Capture the cell that displays the provided text and extract its (X, Y) central coordinate. 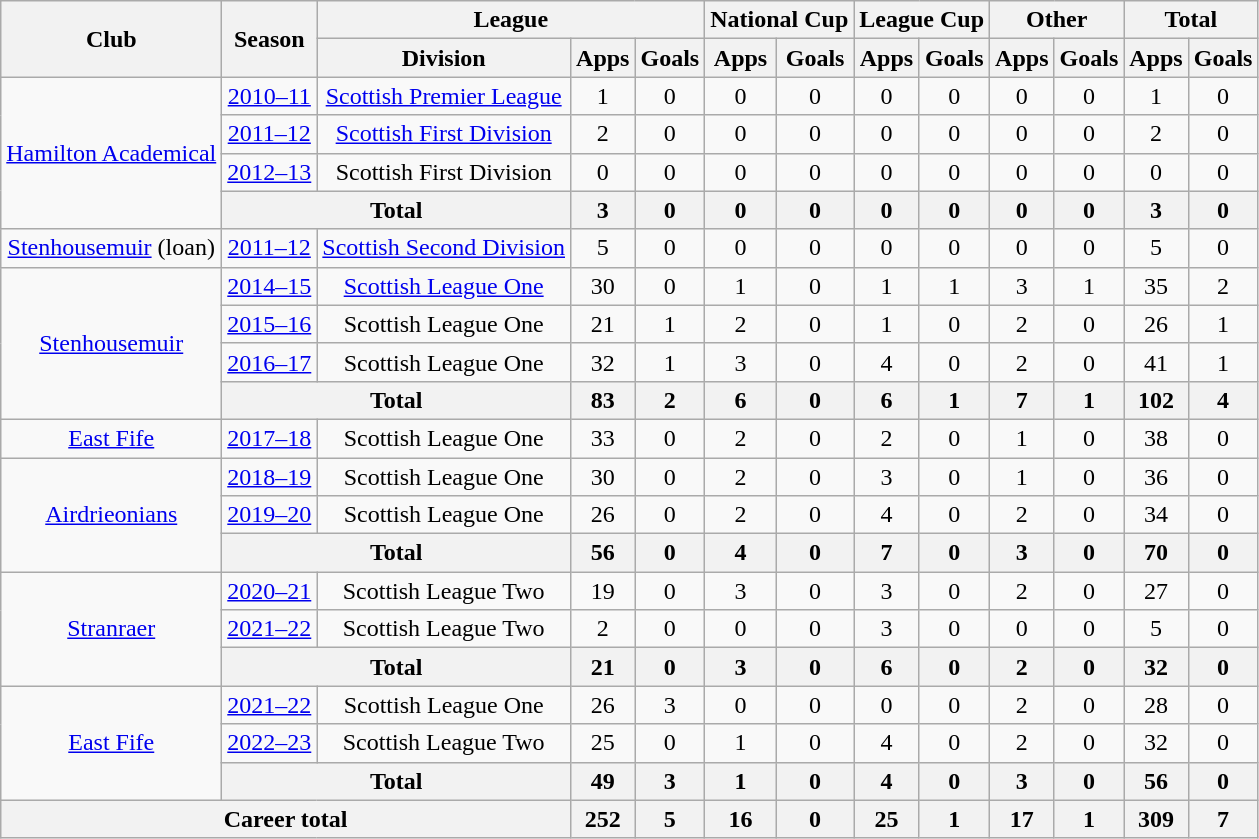
Club (112, 39)
19 (603, 591)
2014–15 (270, 286)
252 (603, 819)
38 (1156, 438)
League Cup (922, 20)
2012–13 (270, 172)
Career total (286, 819)
Hamilton Academical (112, 153)
League (511, 20)
309 (1156, 819)
83 (603, 400)
Division (444, 58)
16 (741, 819)
2010–11 (270, 96)
Airdrieonians (112, 515)
70 (1156, 553)
41 (1156, 362)
Season (270, 39)
2020–21 (270, 591)
Stenhousemuir (loan) (112, 248)
Scottish Second Division (444, 248)
102 (1156, 400)
17 (1022, 819)
33 (603, 438)
2015–16 (270, 324)
2018–19 (270, 477)
49 (603, 781)
36 (1156, 477)
2017–18 (270, 438)
2019–20 (270, 515)
28 (1156, 705)
National Cup (780, 20)
2022–23 (270, 743)
27 (1156, 591)
Other (1057, 20)
34 (1156, 515)
2016–17 (270, 362)
Stranraer (112, 629)
Scottish Premier League (444, 96)
Stenhousemuir (112, 343)
35 (1156, 286)
